Capture the cell that displays the provided text and extract its (X, Y) central coordinate. 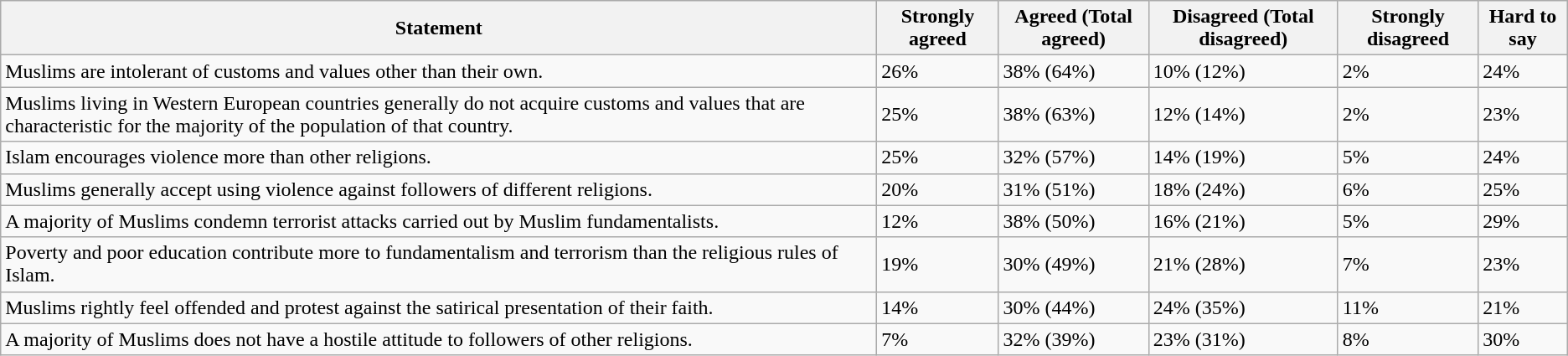
38% (64%) (1074, 71)
Disagreed (Total disagreed) (1243, 28)
6% (1408, 189)
30% (44%) (1074, 307)
Agreed (Total agreed) (1074, 28)
24% (35%) (1243, 307)
38% (63%) (1074, 114)
30% (49%) (1074, 265)
26% (938, 71)
A majority of Muslims does not have a hostile attitude to followers of other religions. (439, 339)
Muslims are intolerant of customs and values other than their own. (439, 71)
Hard to say (1523, 28)
32% (57%) (1074, 157)
Statement (439, 28)
8% (1408, 339)
10% (12%) (1243, 71)
A majority of Muslims condemn terrorist attacks carried out by Muslim fundamentalists. (439, 221)
20% (938, 189)
29% (1523, 221)
Strongly disagreed (1408, 28)
Muslims rightly feel offended and protest against the satirical presentation of their faith. (439, 307)
38% (50%) (1074, 221)
16% (21%) (1243, 221)
14% (938, 307)
12% (938, 221)
31% (51%) (1074, 189)
19% (938, 265)
14% (19%) (1243, 157)
Poverty and poor education contribute more to fundamentalism and terrorism than the religious rules of Islam. (439, 265)
30% (1523, 339)
18% (24%) (1243, 189)
Muslims generally accept using violence against followers of different religions. (439, 189)
11% (1408, 307)
Islam encourages violence more than other religions. (439, 157)
12% (14%) (1243, 114)
Strongly agreed (938, 28)
23% (31%) (1243, 339)
21% (28%) (1243, 265)
21% (1523, 307)
32% (39%) (1074, 339)
